Determine the (X, Y) coordinate at the center of the cell enclosing the given text.  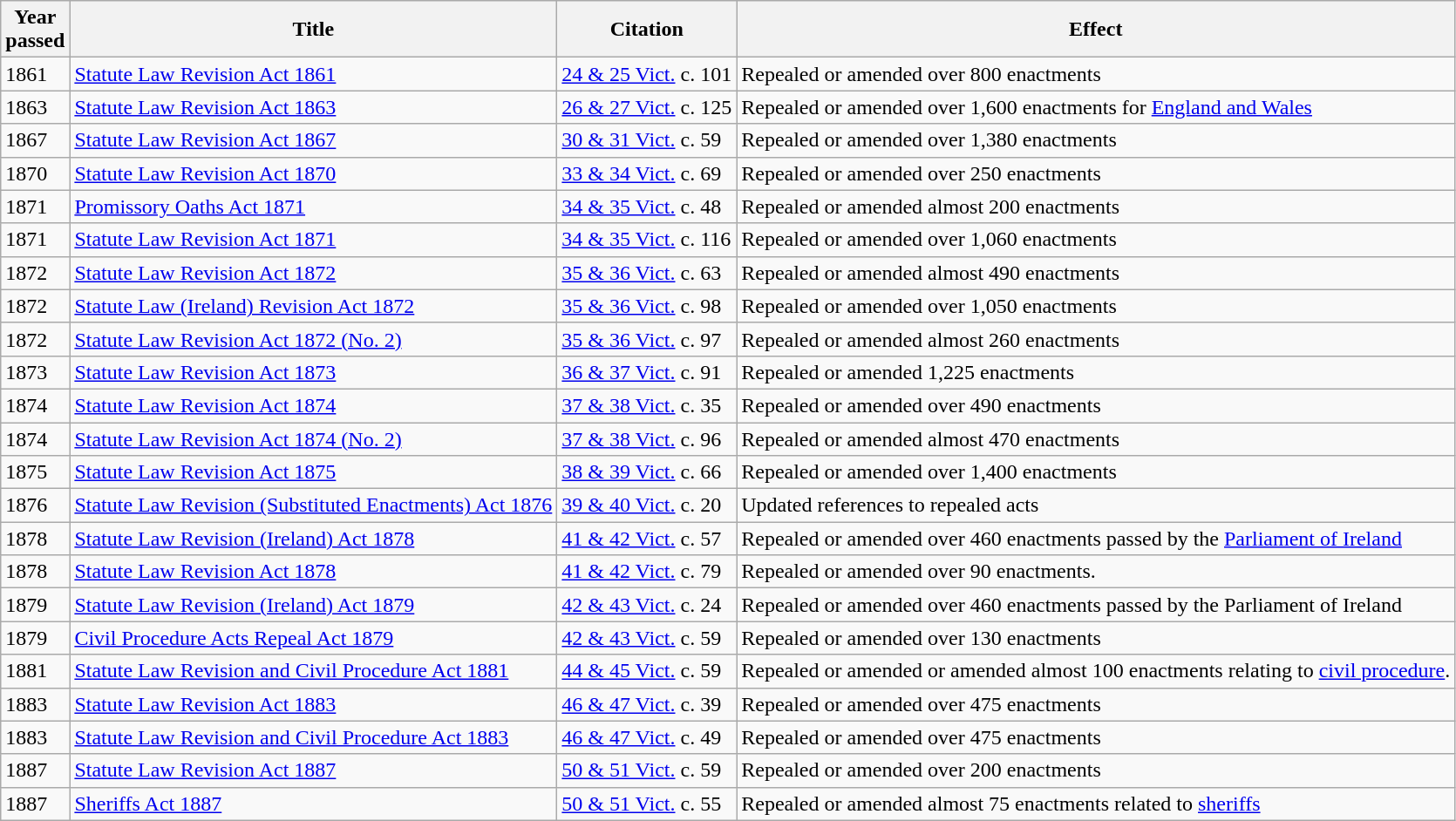
Promissory Oaths Act 1871 (314, 207)
Sheriffs Act 1887 (314, 804)
Statute Law Revision Act 1875 (314, 472)
Statute Law Revision Act 1867 (314, 140)
30 & 31 Vict. c. 59 (647, 140)
Statute Law Revision Act 1878 (314, 572)
35 & 36 Vict. c. 98 (647, 306)
50 & 51 Vict. c. 55 (647, 804)
Repealed or amended almost 200 enactments (1096, 207)
1861 (35, 74)
Repealed or amended over 1,060 enactments (1096, 240)
Statute Law Revision and Civil Procedure Act 1883 (314, 737)
33 & 34 Vict. c. 69 (647, 173)
1870 (35, 173)
Statute Law Revision Act 1874 (314, 405)
Statute Law Revision Act 1873 (314, 372)
Repealed or amended almost 470 enactments (1096, 438)
Statute Law Revision Act 1872 (314, 273)
Repealed or amended almost 490 enactments (1096, 273)
Repealed or amended over 1,600 enactments for England and Wales (1096, 107)
34 & 35 Vict. c. 48 (647, 207)
44 & 45 Vict. c. 59 (647, 671)
39 & 40 Vict. c. 20 (647, 505)
Repealed or amended almost 75 enactments related to sheriffs (1096, 804)
41 & 42 Vict. c. 79 (647, 572)
1873 (35, 372)
50 & 51 Vict. c. 59 (647, 770)
Statute Law Revision Act 1883 (314, 704)
37 & 38 Vict. c. 96 (647, 438)
Repealed or amended over 490 enactments (1096, 405)
42 & 43 Vict. c. 24 (647, 605)
26 & 27 Vict. c. 125 (647, 107)
Title (314, 30)
Statute Law Revision Act 1872 (No. 2) (314, 339)
38 & 39 Vict. c. 66 (647, 472)
Statute Law Revision Act 1861 (314, 74)
46 & 47 Vict. c. 49 (647, 737)
42 & 43 Vict. c. 59 (647, 638)
Statute Law Revision (Ireland) Act 1878 (314, 539)
Repealed or amended over 1,400 enactments (1096, 472)
Repealed or amended 1,225 enactments (1096, 372)
Repealed or amended over 1,050 enactments (1096, 306)
36 & 37 Vict. c. 91 (647, 372)
1881 (35, 671)
24 & 25 Vict. c. 101 (647, 74)
Repealed or amended over 1,380 enactments (1096, 140)
Statute Law Revision (Ireland) Act 1879 (314, 605)
Repealed or amended over 130 enactments (1096, 638)
Statute Law Revision and Civil Procedure Act 1881 (314, 671)
41 & 42 Vict. c. 57 (647, 539)
Statute Law Revision Act 1863 (314, 107)
Yearpassed (35, 30)
Civil Procedure Acts Repeal Act 1879 (314, 638)
Statute Law Revision Act 1887 (314, 770)
35 & 36 Vict. c. 97 (647, 339)
Updated references to repealed acts (1096, 505)
Statute Law Revision Act 1874 (No. 2) (314, 438)
Repealed or amended over 200 enactments (1096, 770)
35 & 36 Vict. c. 63 (647, 273)
Statute Law Revision Act 1870 (314, 173)
Repealed or amended over 800 enactments (1096, 74)
Statute Law Revision (Substituted Enactments) Act 1876 (314, 505)
1875 (35, 472)
Statute Law Revision Act 1871 (314, 240)
46 & 47 Vict. c. 39 (647, 704)
1867 (35, 140)
Repealed or amended over 250 enactments (1096, 173)
1863 (35, 107)
Repealed or amended over 90 enactments. (1096, 572)
Repealed or amended or amended almost 100 enactments relating to civil procedure. (1096, 671)
Citation (647, 30)
Effect (1096, 30)
Statute Law (Ireland) Revision Act 1872 (314, 306)
34 & 35 Vict. c. 116 (647, 240)
1876 (35, 505)
37 & 38 Vict. c. 35 (647, 405)
Repealed or amended almost 260 enactments (1096, 339)
